Locate the cell with the specified text and output its [x, y] center coordinate. 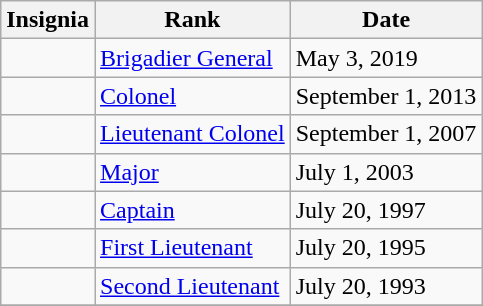
Date [386, 20]
July 20, 1997 [386, 210]
Captain [193, 210]
September 1, 2013 [386, 96]
May 3, 2019 [386, 58]
July 20, 1993 [386, 286]
July 1, 2003 [386, 172]
First Lieutenant [193, 248]
Lieutenant Colonel [193, 134]
Rank [193, 20]
July 20, 1995 [386, 248]
September 1, 2007 [386, 134]
Second Lieutenant [193, 286]
Colonel [193, 96]
Brigadier General [193, 58]
Major [193, 172]
Insignia [48, 20]
